Detect which cell encompasses the target text, then output its (X, Y) center coordinate. 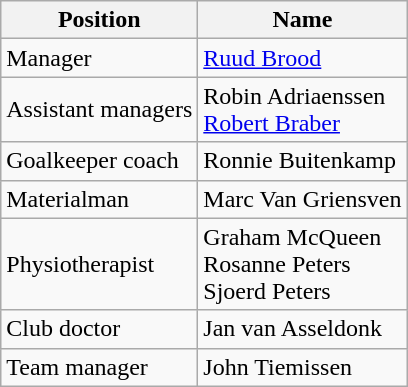
Name (302, 20)
Marc Van Griensven (302, 199)
Club doctor (100, 329)
Manager (100, 58)
Robin Adriaenssen Robert Braber (302, 110)
Ronnie Buitenkamp (302, 161)
Goalkeeper coach (100, 161)
Ruud Brood (302, 58)
Position (100, 20)
Jan van Asseldonk (302, 329)
Physiotherapist (100, 264)
Assistant managers (100, 110)
Graham McQueen Rosanne Peters Sjoerd Peters (302, 264)
Materialman (100, 199)
John Tiemissen (302, 367)
Team manager (100, 367)
